Pinpoint the cell where the given text exists, returning its [X, Y] midpoint coordinate. 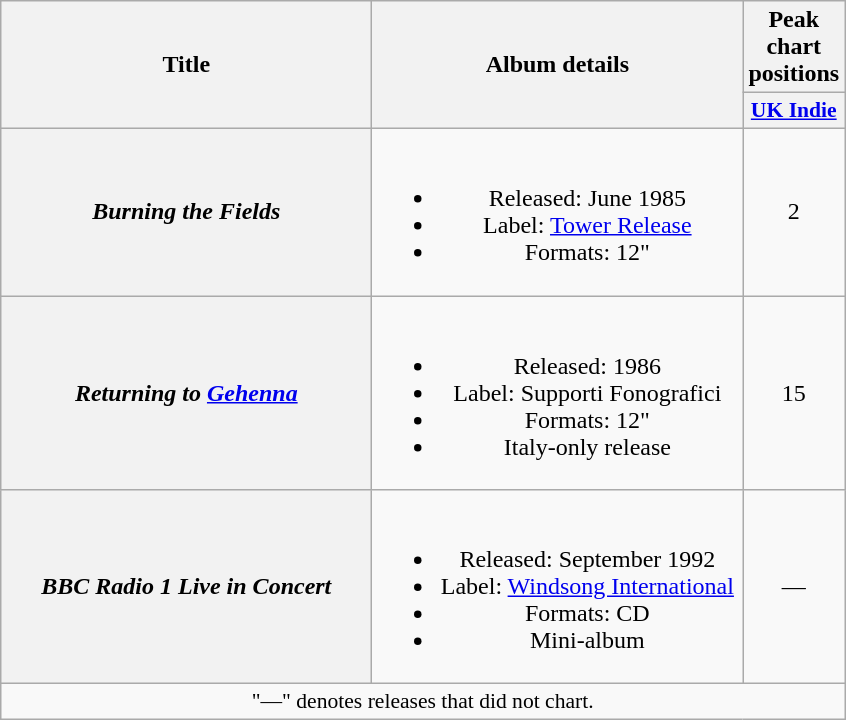
BBC Radio 1 Live in Concert [186, 587]
2 [794, 212]
Album details [558, 65]
UK Indie [794, 111]
Returning to Gehenna [186, 393]
Title [186, 65]
15 [794, 393]
Burning the Fields [186, 212]
Released: 1986Label: Supporti FonograficiFormats: 12"Italy-only release [558, 393]
— [794, 587]
Released: September 1992Label: Windsong InternationalFormats: CDMini-album [558, 587]
"—" denotes releases that did not chart. [423, 702]
Peak chart positions [794, 47]
Released: June 1985Label: Tower ReleaseFormats: 12" [558, 212]
